Provide the (x, y) coordinate of the cell's center where the given text is located.  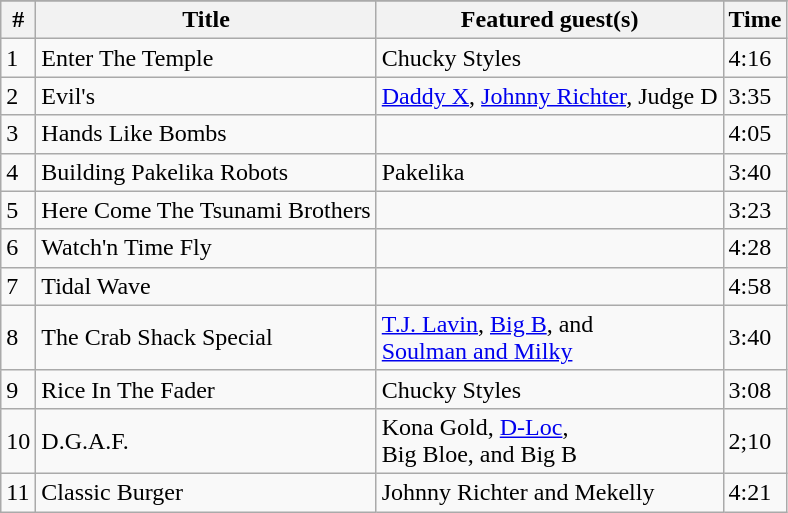
10 (18, 440)
Pakelika (550, 172)
Title (206, 20)
# (18, 20)
Johnny Richter and Mekelly (550, 492)
T.J. Lavin, Big B, and Soulman and Milky (550, 338)
4:58 (755, 286)
Daddy X, Johnny Richter, Judge D (550, 96)
4 (18, 172)
3:35 (755, 96)
Watch'n Time Fly (206, 248)
3:08 (755, 389)
Building Pakelika Robots (206, 172)
11 (18, 492)
Time (755, 20)
D.G.A.F. (206, 440)
Enter The Temple (206, 58)
1 (18, 58)
7 (18, 286)
5 (18, 210)
Evil's (206, 96)
3 (18, 134)
9 (18, 389)
Rice In The Fader (206, 389)
Classic Burger (206, 492)
8 (18, 338)
Hands Like Bombs (206, 134)
2;10 (755, 440)
4:16 (755, 58)
6 (18, 248)
3:23 (755, 210)
4:28 (755, 248)
4:21 (755, 492)
Tidal Wave (206, 286)
Kona Gold, D-Loc, Big Bloe, and Big B (550, 440)
The Crab Shack Special (206, 338)
Here Come The Tsunami Brothers (206, 210)
Featured guest(s) (550, 20)
2 (18, 96)
4:05 (755, 134)
